Identify which cell holds the provided text, then report its [x, y] central coordinate. 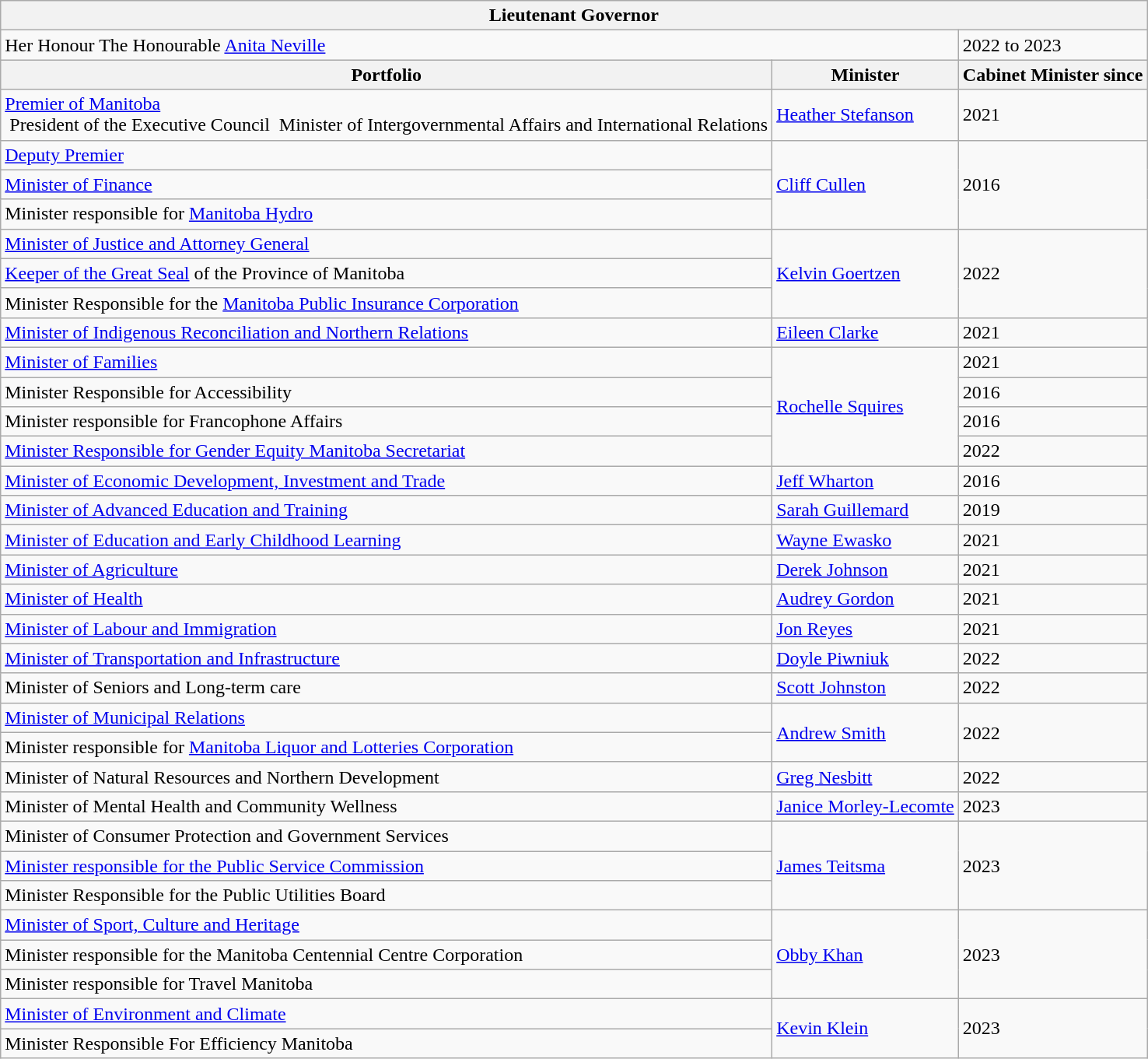
Minister responsible for the Manitoba Centennial Centre Corporation [387, 955]
Lieutenant Governor [574, 16]
Premier of Manitoba President of the Executive Council Minister of Intergovernmental Affairs and International Relations [387, 115]
Minister of Natural Resources and Northern Development [387, 777]
Minister responsible for Francophone Affairs [387, 422]
Minister Responsible for Gender Equity Manitoba Secretariat [387, 451]
Minister responsible for Travel Manitoba [387, 984]
Her Honour The Honourable Anita Neville [480, 45]
Minister of Sport, Culture and Heritage [387, 925]
Minister Responsible for the Manitoba Public Insurance Corporation [387, 303]
Minister of Health [387, 599]
Minister [866, 75]
Kevin Klein [866, 1029]
Minister responsible for the Public Service Commission [387, 866]
Minister responsible for Manitoba Liquor and Lotteries Corporation [387, 747]
Cabinet Minister since [1053, 75]
Minister of Municipal Relations [387, 717]
Minister of Education and Early Childhood Learning [387, 540]
Minister Responsible for the Public Utilities Board [387, 896]
Minister of Seniors and Long-term care [387, 688]
Minister of Economic Development, Investment and Trade [387, 481]
Wayne Ewasko [866, 540]
Jeff Wharton [866, 481]
Minister of Advanced Education and Training [387, 510]
Rochelle Squires [866, 406]
Deputy Premier [387, 155]
Minister of Labour and Immigration [387, 629]
Minister responsible for Manitoba Hydro [387, 214]
2019 [1053, 510]
Eileen Clarke [866, 332]
Doyle Piwniuk [866, 658]
Janice Morley-Lecomte [866, 806]
2022 to 2023 [1053, 45]
Sarah Guillemard [866, 510]
Keeper of the Great Seal of the Province of Manitoba [387, 273]
Minister of Transportation and Infrastructure [387, 658]
Minister of Families [387, 362]
Jon Reyes [866, 629]
Minister of Finance [387, 184]
Andrew Smith [866, 732]
Obby Khan [866, 955]
Minister of Justice and Attorney General [387, 244]
Minister of Indigenous Reconciliation and Northern Relations [387, 332]
Minister of Agriculture [387, 570]
Kelvin Goertzen [866, 273]
Scott Johnston [866, 688]
Minister of Mental Health and Community Wellness [387, 806]
James Teitsma [866, 865]
Minister Responsible for Accessibility [387, 391]
Greg Nesbitt [866, 777]
Derek Johnson [866, 570]
Minister of Consumer Protection and Government Services [387, 836]
Audrey Gordon [866, 599]
Heather Stefanson [866, 115]
Cliff Cullen [866, 184]
Portfolio [387, 75]
Minister Responsible For Efficiency Manitoba [387, 1043]
Minister of Environment and Climate [387, 1014]
